For the text-containing cell, return its midpoint in [X, Y] coordinate format. 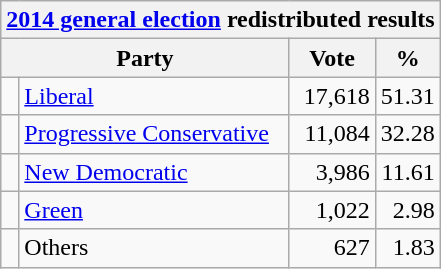
Vote [332, 58]
Party [145, 58]
Progressive Conservative [154, 134]
1.83 [408, 248]
% [408, 58]
2014 general election redistributed results [220, 20]
32.28 [408, 134]
1,022 [332, 210]
Others [154, 248]
51.31 [408, 96]
11.61 [408, 172]
3,986 [332, 172]
2.98 [408, 210]
627 [332, 248]
New Democratic [154, 172]
17,618 [332, 96]
Green [154, 210]
Liberal [154, 96]
11,084 [332, 134]
